Return the [x, y] coordinate for the center point of the cell that contains the specified text.  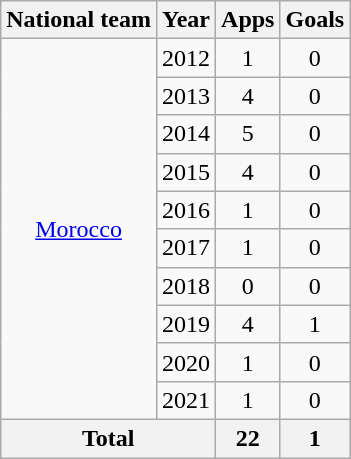
Year [186, 20]
5 [248, 134]
2012 [186, 58]
22 [248, 438]
Total [108, 438]
2020 [186, 362]
2016 [186, 210]
2021 [186, 400]
2017 [186, 248]
2019 [186, 324]
Morocco [79, 230]
National team [79, 20]
Apps [248, 20]
2014 [186, 134]
2013 [186, 96]
Goals [315, 20]
2018 [186, 286]
2015 [186, 172]
